Find where the given text appears and provide that cell's center as (x, y) coordinate. 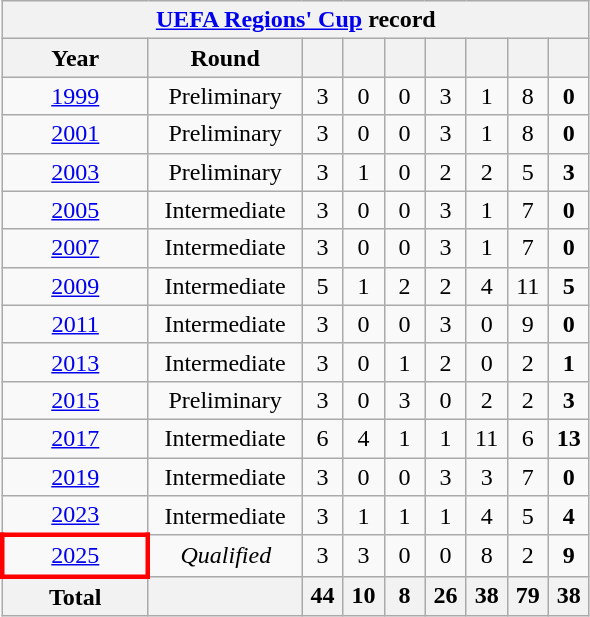
2017 (75, 438)
2019 (75, 477)
2001 (75, 134)
44 (322, 596)
13 (568, 438)
2005 (75, 210)
UEFA Regions' Cup record (296, 20)
2009 (75, 286)
2007 (75, 248)
2003 (75, 172)
2025 (75, 556)
2023 (75, 516)
Qualified (225, 556)
2011 (75, 324)
Round (225, 58)
79 (528, 596)
26 (446, 596)
2013 (75, 362)
Year (75, 58)
1999 (75, 96)
Total (75, 596)
10 (364, 596)
2015 (75, 400)
